Capture the cell that displays the provided text and extract its [x, y] central coordinate. 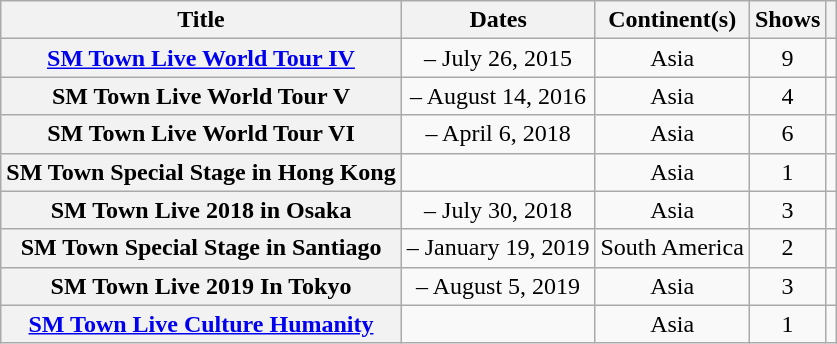
– April 6, 2018 [498, 134]
– July 30, 2018 [498, 210]
SM Town Live World Tour IV [201, 58]
– August 5, 2019 [498, 286]
SM Town Special Stage in Santiago [201, 248]
– August 14, 2016 [498, 96]
SM Town Live 2018 in Osaka [201, 210]
SM Town Live World Tour VI [201, 134]
4 [787, 96]
2 [787, 248]
SM Town Live World Tour V [201, 96]
South America [672, 248]
Shows [787, 20]
Dates [498, 20]
Continent(s) [672, 20]
6 [787, 134]
9 [787, 58]
– July 26, 2015 [498, 58]
SM Town Special Stage in Hong Kong [201, 172]
SM Town Live Culture Humanity [201, 324]
– January 19, 2019 [498, 248]
SM Town Live 2019 In Tokyo [201, 286]
Title [201, 20]
